Detect which cell encompasses the target text, then output its (X, Y) center coordinate. 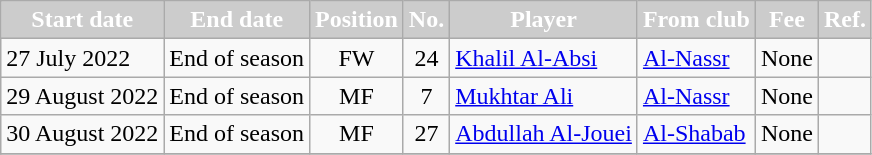
End date (237, 20)
7 (426, 96)
From club (696, 20)
No. (426, 20)
Fee (786, 20)
Al-Shabab (696, 134)
27 (426, 134)
27 July 2022 (82, 58)
Mukhtar Ali (544, 96)
Khalil Al-Absi (544, 58)
FW (357, 58)
30 August 2022 (82, 134)
Abdullah Al-Jouei (544, 134)
24 (426, 58)
Position (357, 20)
29 August 2022 (82, 96)
Ref. (844, 20)
Start date (82, 20)
Player (544, 20)
